Detect which cell encompasses the target text, then output its [X, Y] center coordinate. 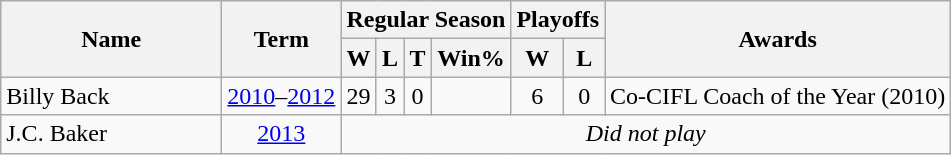
2010–2012 [282, 96]
Did not play [646, 134]
Name [112, 39]
29 [358, 96]
T [418, 58]
3 [390, 96]
Awards [778, 39]
Playoffs [558, 20]
Regular Season [426, 20]
Win% [471, 58]
Co-CIFL Coach of the Year (2010) [778, 96]
Billy Back [112, 96]
6 [538, 96]
Term [282, 39]
2013 [282, 134]
J.C. Baker [112, 134]
